Find where the given text appears and provide that cell's center as [X, Y] coordinate. 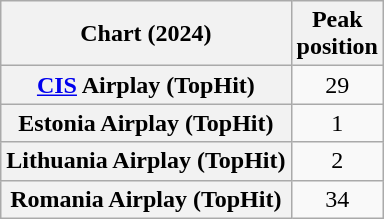
Chart (2024) [146, 34]
29 [337, 85]
2 [337, 161]
Estonia Airplay (TopHit) [146, 123]
CIS Airplay (TopHit) [146, 85]
1 [337, 123]
Peakposition [337, 34]
Lithuania Airplay (TopHit) [146, 161]
Romania Airplay (TopHit) [146, 199]
34 [337, 199]
